Capture the cell that displays the provided text and extract its [x, y] central coordinate. 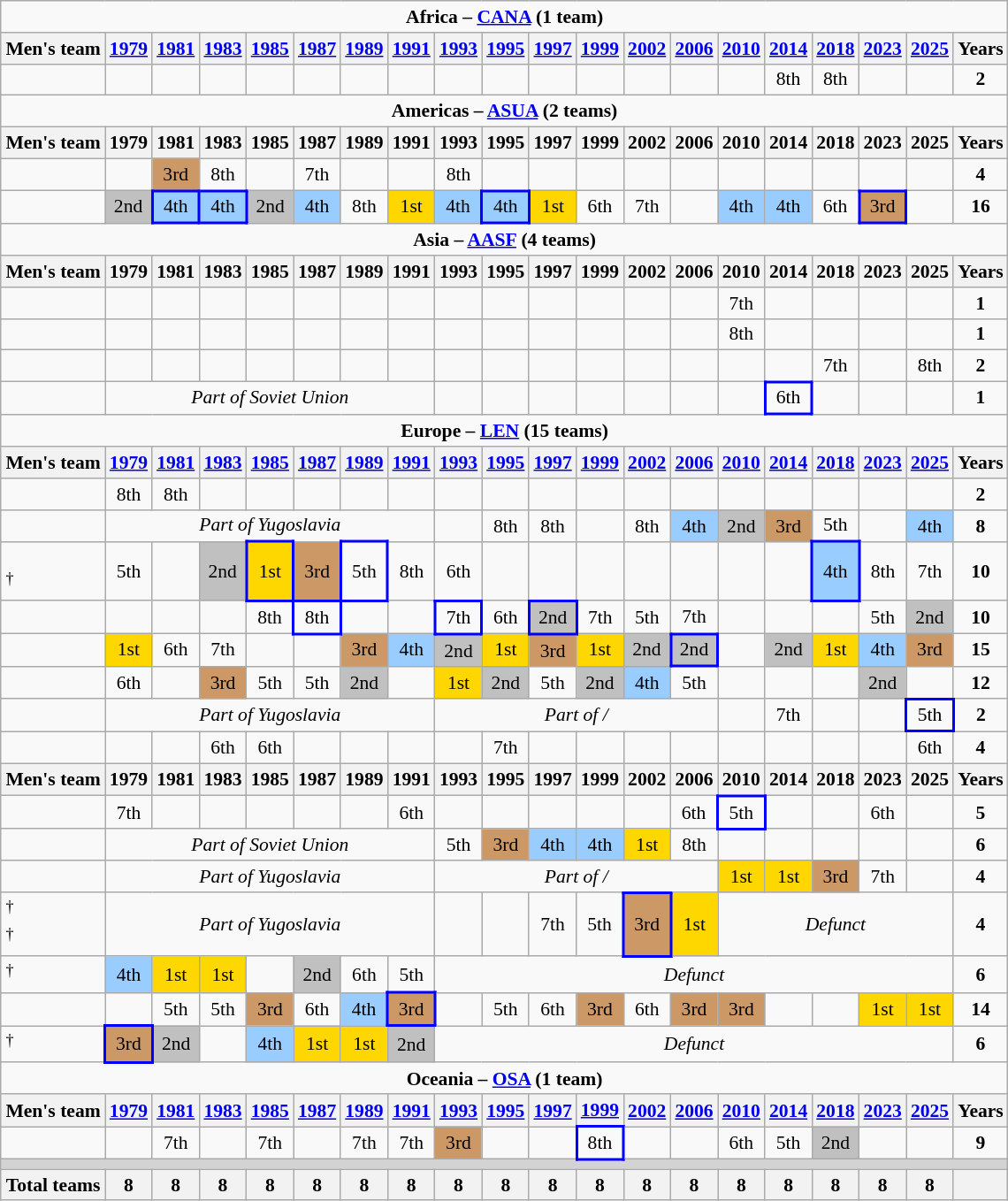
5 [981, 812]
12 [981, 683]
Total teams [53, 1185]
Oceania – OSA (1 team) [504, 1078]
14 [981, 1010]
Asia – AASF (4 teams) [504, 240]
Americas – ASUA (2 teams) [504, 111]
9 [981, 1143]
16 [981, 207]
Europe – LEN (15 teams) [504, 431]
†† [53, 925]
15 [981, 651]
Africa – CANA (1 team) [504, 17]
